Identify which cell holds the provided text, then report its [x, y] central coordinate. 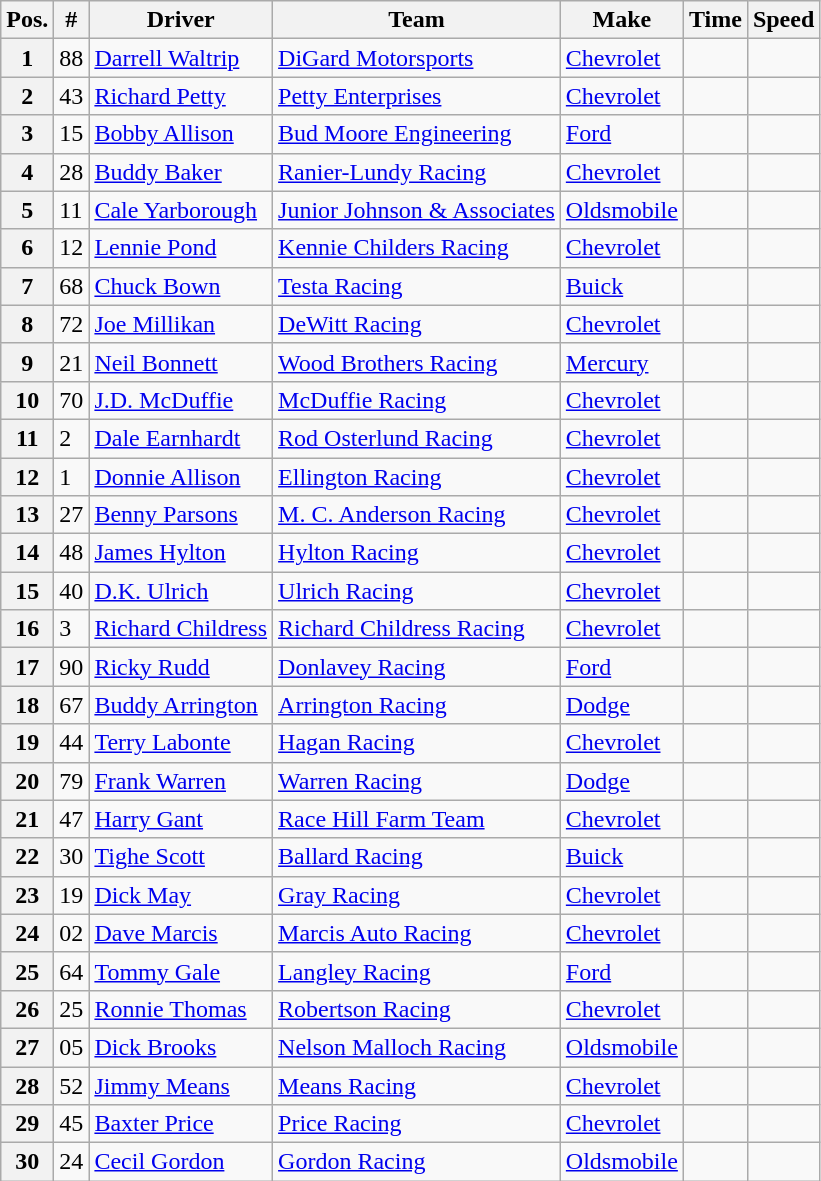
48 [72, 553]
4 [28, 172]
17 [28, 667]
90 [72, 667]
Petty Enterprises [417, 96]
M. C. Anderson Racing [417, 515]
Jimmy Means [181, 1085]
Driver [181, 20]
10 [28, 400]
Hylton Racing [417, 553]
16 [28, 629]
Junior Johnson & Associates [417, 210]
Time [715, 20]
45 [72, 1124]
Warren Racing [417, 781]
Price Racing [417, 1124]
Rod Osterlund Racing [417, 438]
44 [72, 743]
Marcis Auto Racing [417, 933]
Dick May [181, 895]
Testa Racing [417, 286]
J.D. McDuffie [181, 400]
23 [28, 895]
Team [417, 20]
70 [72, 400]
Terry Labonte [181, 743]
29 [28, 1124]
# [72, 20]
Richard Childress [181, 629]
14 [28, 553]
Buddy Baker [181, 172]
Dave Marcis [181, 933]
26 [28, 1009]
Ricky Rudd [181, 667]
Race Hill Farm Team [417, 819]
Donlavey Racing [417, 667]
DeWitt Racing [417, 324]
Arrington Racing [417, 705]
52 [72, 1085]
67 [72, 705]
Lennie Pond [181, 248]
Tighe Scott [181, 857]
Gray Racing [417, 895]
Ulrich Racing [417, 591]
Wood Brothers Racing [417, 362]
Dale Earnhardt [181, 438]
20 [28, 781]
47 [72, 819]
Neil Bonnett [181, 362]
43 [72, 96]
02 [72, 933]
68 [72, 286]
Ranier-Lundy Racing [417, 172]
64 [72, 971]
Ellington Racing [417, 477]
Means Racing [417, 1085]
Joe Millikan [181, 324]
18 [28, 705]
Richard Petty [181, 96]
40 [72, 591]
6 [28, 248]
Mercury [622, 362]
Bobby Allison [181, 134]
Darrell Waltrip [181, 58]
79 [72, 781]
Dick Brooks [181, 1047]
Cecil Gordon [181, 1162]
13 [28, 515]
7 [28, 286]
Chuck Bown [181, 286]
Kennie Childers Racing [417, 248]
James Hylton [181, 553]
McDuffie Racing [417, 400]
88 [72, 58]
05 [72, 1047]
Speed [783, 20]
Pos. [28, 20]
Langley Racing [417, 971]
Ballard Racing [417, 857]
Ronnie Thomas [181, 1009]
Donnie Allison [181, 477]
Robertson Racing [417, 1009]
Tommy Gale [181, 971]
Frank Warren [181, 781]
8 [28, 324]
Benny Parsons [181, 515]
Cale Yarborough [181, 210]
Gordon Racing [417, 1162]
Make [622, 20]
5 [28, 210]
Bud Moore Engineering [417, 134]
Harry Gant [181, 819]
Hagan Racing [417, 743]
Buddy Arrington [181, 705]
9 [28, 362]
Baxter Price [181, 1124]
Richard Childress Racing [417, 629]
22 [28, 857]
D.K. Ulrich [181, 591]
72 [72, 324]
Nelson Malloch Racing [417, 1047]
DiGard Motorsports [417, 58]
